Detect which cell encompasses the target text, then output its [X, Y] center coordinate. 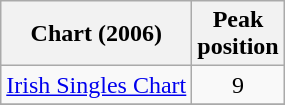
9 [238, 85]
Irish Singles Chart [96, 85]
Chart (2006) [96, 34]
Peakposition [238, 34]
